For the text-containing cell, return its midpoint in [X, Y] coordinate format. 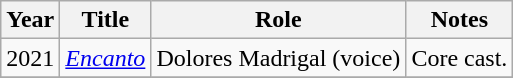
Title [106, 20]
Core cast. [460, 58]
2021 [30, 58]
Role [278, 20]
Dolores Madrigal (voice) [278, 58]
Year [30, 20]
Notes [460, 20]
Encanto [106, 58]
